Locate the cell with the specified text and output its (x, y) center coordinate. 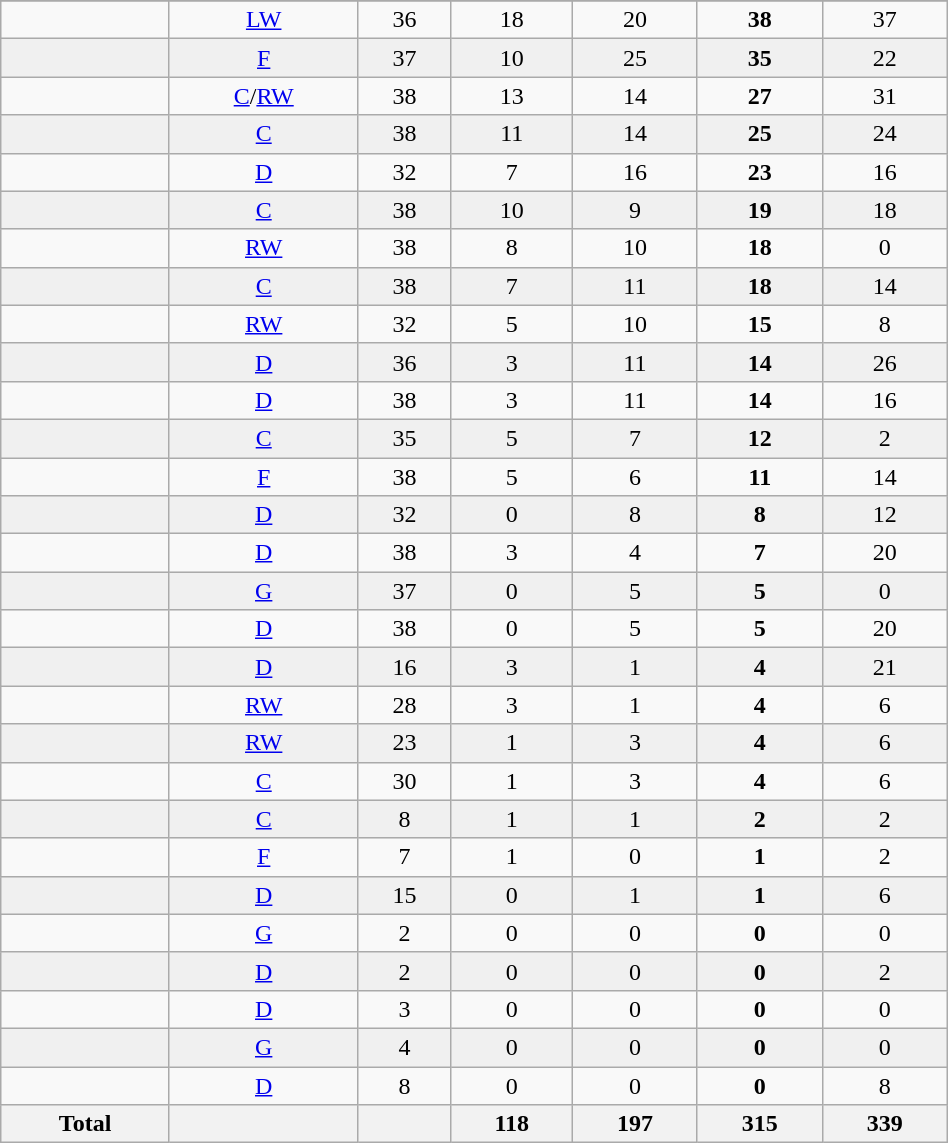
339 (884, 1124)
Total (86, 1124)
9 (634, 210)
315 (760, 1124)
21 (884, 667)
30 (404, 781)
19 (760, 210)
C/RW (264, 96)
27 (760, 96)
197 (634, 1124)
118 (512, 1124)
13 (512, 96)
22 (884, 58)
LW (264, 20)
28 (404, 705)
31 (884, 96)
24 (884, 134)
26 (884, 362)
